Locate the cell with the specified text and output its (x, y) center coordinate. 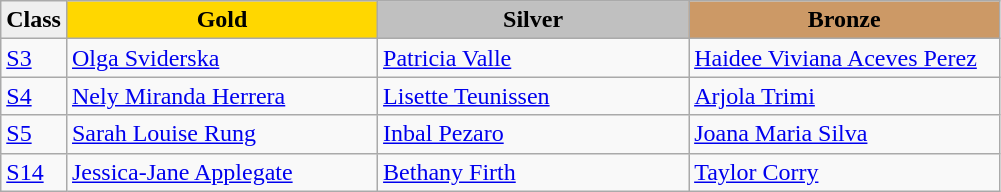
Lisette Teunissen (534, 96)
Silver (534, 20)
S5 (34, 134)
Olga Sviderska (222, 58)
Bronze (844, 20)
S4 (34, 96)
Joana Maria Silva (844, 134)
Patricia Valle (534, 58)
Sarah Louise Rung (222, 134)
Nely Miranda Herrera (222, 96)
Class (34, 20)
Haidee Viviana Aceves Perez (844, 58)
Inbal Pezaro (534, 134)
Bethany Firth (534, 172)
Arjola Trimi (844, 96)
Jessica-Jane Applegate (222, 172)
S14 (34, 172)
Taylor Corry (844, 172)
S3 (34, 58)
Gold (222, 20)
